Output the [X, Y] coordinate of the center of the cell containing the given text.  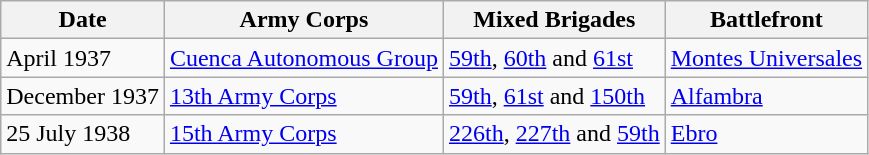
Battlefront [766, 20]
Cuenca Autonomous Group [304, 58]
25 July 1938 [83, 134]
Alfambra [766, 96]
Montes Universales [766, 58]
226th, 227th and 59th [554, 134]
Ebro [766, 134]
Mixed Brigades [554, 20]
59th, 61st and 150th [554, 96]
Date [83, 20]
December 1937 [83, 96]
Army Corps [304, 20]
13th Army Corps [304, 96]
April 1937 [83, 58]
15th Army Corps [304, 134]
59th, 60th and 61st [554, 58]
